Detect which cell encompasses the target text, then output its (X, Y) center coordinate. 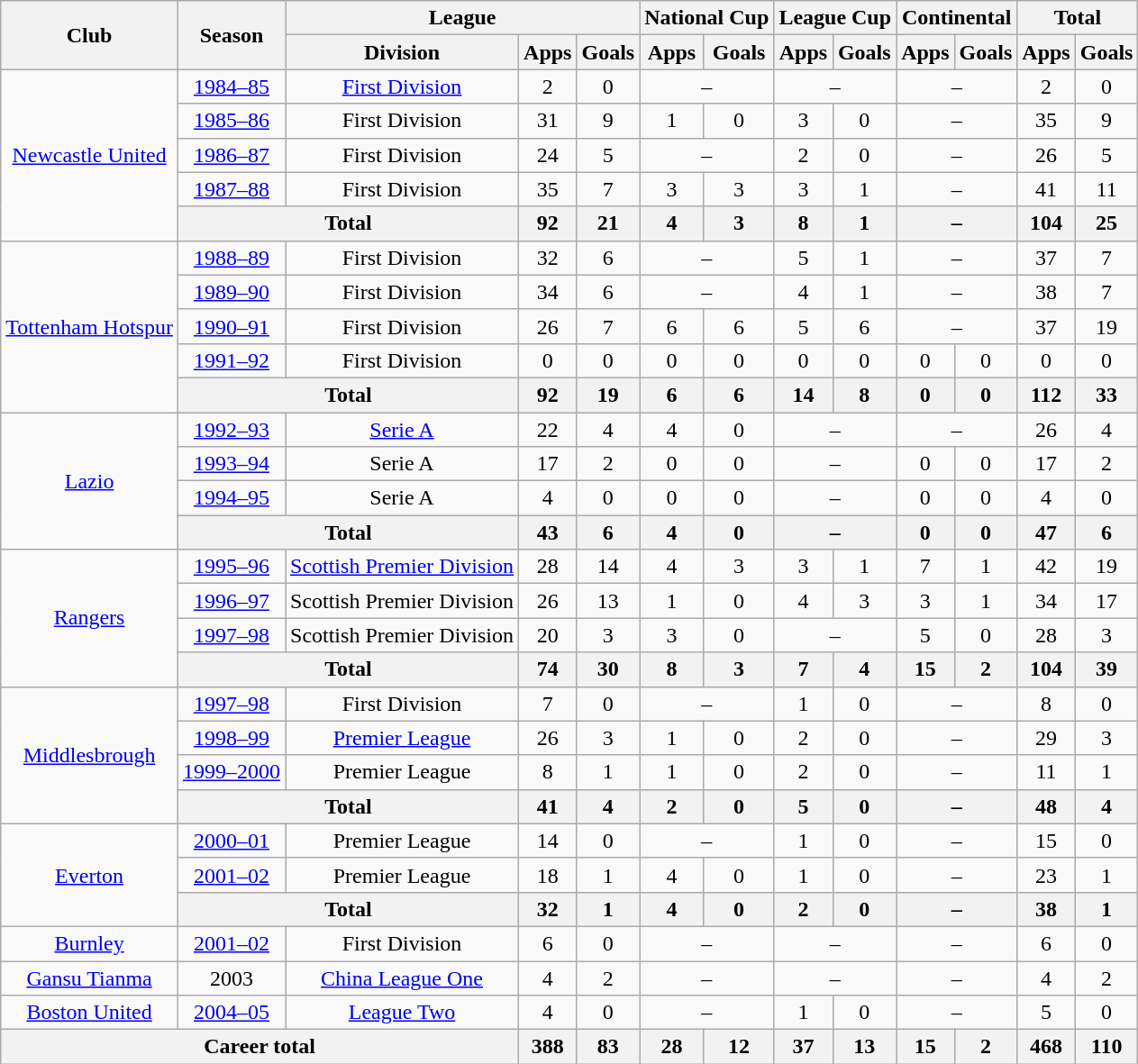
23 (1046, 875)
1995–96 (231, 567)
74 (548, 669)
39 (1106, 669)
League (461, 18)
League Cup (835, 18)
2004–05 (231, 1013)
24 (548, 155)
1988–89 (231, 258)
National Cup (706, 18)
21 (608, 223)
1999–2000 (231, 772)
Everton (90, 875)
12 (739, 1047)
Newcastle United (90, 155)
388 (548, 1047)
20 (548, 635)
42 (1046, 567)
Career total (259, 1047)
1990–91 (231, 326)
Gansu Tianma (90, 978)
Continental (957, 18)
47 (1046, 532)
43 (548, 532)
112 (1046, 395)
Burnley (90, 943)
30 (608, 669)
1984–85 (231, 86)
18 (548, 875)
1985–86 (231, 121)
Lazio (90, 481)
1994–95 (231, 498)
83 (608, 1047)
1989–90 (231, 292)
1993–94 (231, 464)
Club (90, 35)
1987–88 (231, 189)
2000–01 (231, 841)
25 (1106, 223)
31 (548, 121)
1986–87 (231, 155)
22 (548, 430)
468 (1046, 1047)
Middlesbrough (90, 755)
1996–97 (231, 601)
2003 (231, 978)
Tottenham Hotspur (90, 326)
China League One (402, 978)
33 (1106, 395)
48 (1046, 806)
Rangers (90, 618)
League Two (402, 1013)
Division (402, 52)
110 (1106, 1047)
1991–92 (231, 360)
1998–99 (231, 738)
Boston United (90, 1013)
Season (231, 35)
1992–93 (231, 430)
29 (1046, 738)
